Pinpoint the cell where the given text exists, returning its [X, Y] midpoint coordinate. 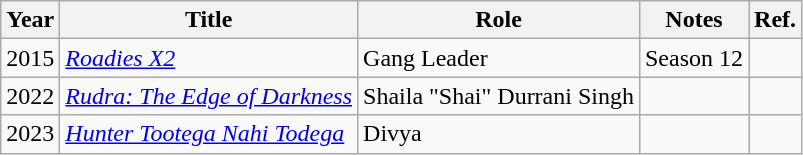
Ref. [776, 20]
Role [499, 20]
Hunter Tootega Nahi Todega [209, 134]
Year [30, 20]
Notes [694, 20]
Shaila "Shai" Durrani Singh [499, 96]
Gang Leader [499, 58]
Divya [499, 134]
Title [209, 20]
2015 [30, 58]
Rudra: The Edge of Darkness [209, 96]
2023 [30, 134]
Season 12 [694, 58]
2022 [30, 96]
Roadies X2 [209, 58]
